Extract the [X, Y] coordinate from the center of the cell holding the provided text.  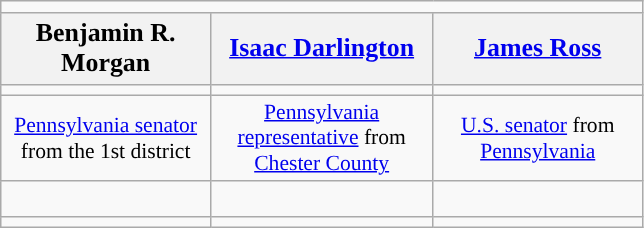
Isaac Darlington [322, 49]
Pennsylvania senator from the 1st district [106, 138]
Pennsylvania representative from Chester County [322, 138]
Benjamin R. Morgan [106, 49]
James Ross [538, 49]
U.S. senator from Pennsylvania [538, 138]
